From the cell containing the given text, extract its center point as (x, y) coordinate. 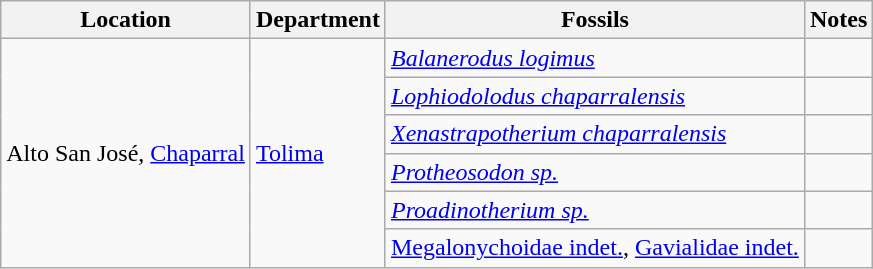
Alto San José, Chaparral (126, 153)
Notes (838, 20)
Megalonychoidae indet., Gavialidae indet. (594, 248)
Tolima (318, 153)
Lophiodolodus chaparralensis (594, 96)
Fossils (594, 20)
Location (126, 20)
Department (318, 20)
Xenastrapotherium chaparralensis (594, 134)
Proadinotherium sp. (594, 210)
Protheosodon sp. (594, 172)
Balanerodus logimus (594, 58)
